Search for the cell housing the specified text and yield its (x, y) center coordinate. 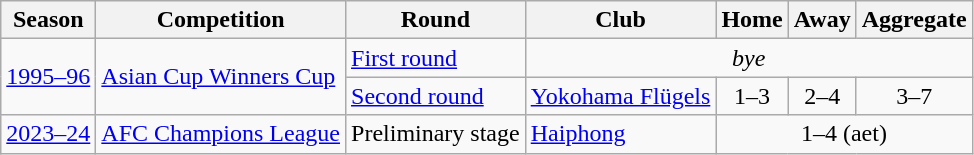
2023–24 (48, 134)
AFC Champions League (221, 134)
Yokohama Flügels (620, 96)
Asian Cup Winners Cup (221, 77)
Away (822, 20)
Competition (221, 20)
1–4 (aet) (844, 134)
Home (752, 20)
2–4 (822, 96)
Aggregate (914, 20)
Second round (436, 96)
First round (436, 58)
1–3 (752, 96)
1995–96 (48, 77)
Round (436, 20)
3–7 (914, 96)
Season (48, 20)
Haiphong (620, 134)
bye (748, 58)
Club (620, 20)
Preliminary stage (436, 134)
